Capture the cell that displays the provided text and extract its (x, y) central coordinate. 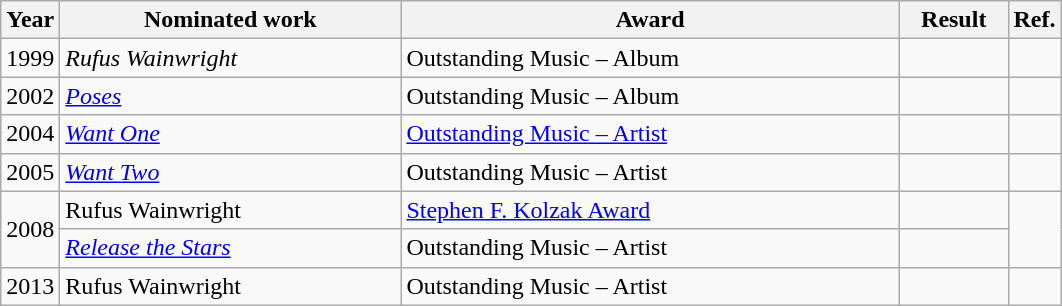
Ref. (1034, 20)
2004 (30, 134)
2005 (30, 172)
Nominated work (230, 20)
Award (650, 20)
Poses (230, 96)
2008 (30, 229)
Want One (230, 134)
1999 (30, 58)
Year (30, 20)
2002 (30, 96)
Want Two (230, 172)
2013 (30, 286)
Release the Stars (230, 248)
Stephen F. Kolzak Award (650, 210)
Result (954, 20)
